Extract the (x, y) coordinate from the center of the cell holding the provided text.  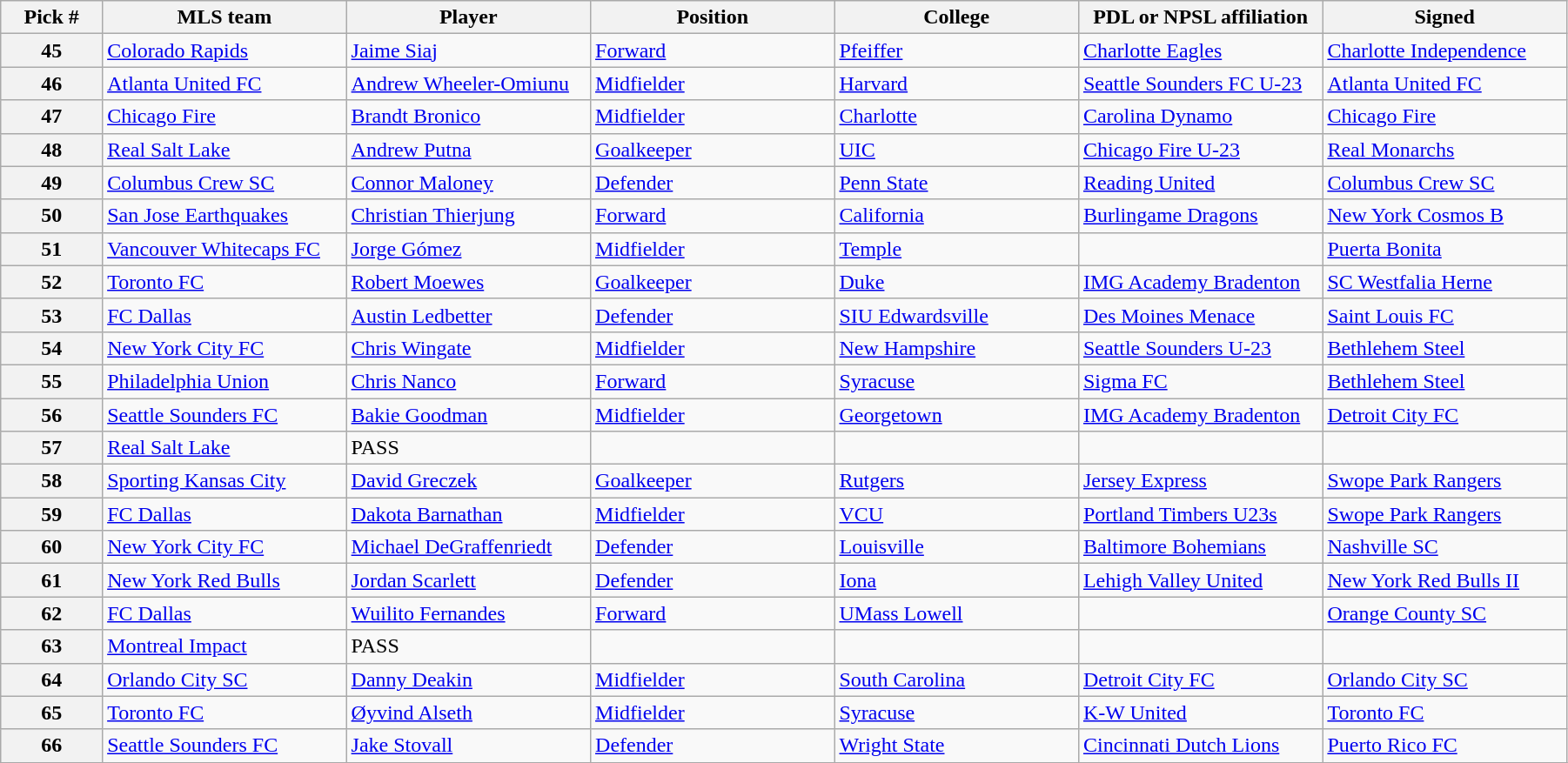
Baltimore Bohemians (1200, 547)
Reading United (1200, 183)
Cincinnati Dutch Lions (1200, 746)
Robert Moewes (468, 282)
Bakie Goodman (468, 415)
Jake Stovall (468, 746)
Seattle Sounders U-23 (1200, 348)
Pfeiffer (956, 50)
Temple (956, 249)
PDL or NPSL affiliation (1200, 17)
Pick # (52, 17)
New York Cosmos B (1444, 216)
Charlotte Independence (1444, 50)
California (956, 216)
K-W United (1200, 713)
Wright State (956, 746)
57 (52, 448)
58 (52, 481)
Player (468, 17)
59 (52, 514)
Des Moines Menace (1200, 315)
Christian Thierjung (468, 216)
New Hampshire (956, 348)
Orange County SC (1444, 613)
47 (52, 117)
Jorge Gómez (468, 249)
Puerto Rico FC (1444, 746)
64 (52, 679)
49 (52, 183)
60 (52, 547)
Andrew Wheeler-Omiunu (468, 84)
Charlotte (956, 117)
Carolina Dynamo (1200, 117)
61 (52, 580)
David Greczek (468, 481)
Chicago Fire U-23 (1200, 150)
51 (52, 249)
Sporting Kansas City (224, 481)
50 (52, 216)
Charlotte Eagles (1200, 50)
54 (52, 348)
Sigma FC (1200, 381)
Louisville (956, 547)
Vancouver Whitecaps FC (224, 249)
66 (52, 746)
52 (52, 282)
Chris Wingate (468, 348)
63 (52, 646)
SC Westfalia Herne (1444, 282)
UMass Lowell (956, 613)
Wuilito Fernandes (468, 613)
Jordan Scarlett (468, 580)
Portland Timbers U23s (1200, 514)
45 (52, 50)
Austin Ledbetter (468, 315)
College (956, 17)
55 (52, 381)
New York Red Bulls (224, 580)
Duke (956, 282)
Georgetown (956, 415)
46 (52, 84)
Harvard (956, 84)
Danny Deakin (468, 679)
Puerta Bonita (1444, 249)
Øyvind Alseth (468, 713)
Iona (956, 580)
53 (52, 315)
Burlingame Dragons (1200, 216)
Jaime Siaj (468, 50)
56 (52, 415)
Penn State (956, 183)
Rutgers (956, 481)
Montreal Impact (224, 646)
SIU Edwardsville (956, 315)
San Jose Earthquakes (224, 216)
Position (713, 17)
Lehigh Valley United (1200, 580)
South Carolina (956, 679)
65 (52, 713)
Chris Nanco (468, 381)
Nashville SC (1444, 547)
Jersey Express (1200, 481)
VCU (956, 514)
Brandt Bronico (468, 117)
Real Monarchs (1444, 150)
Saint Louis FC (1444, 315)
Andrew Putna (468, 150)
62 (52, 613)
48 (52, 150)
Signed (1444, 17)
Philadelphia Union (224, 381)
Connor Maloney (468, 183)
Seattle Sounders FC U-23 (1200, 84)
Michael DeGraffenriedt (468, 547)
New York Red Bulls II (1444, 580)
MLS team (224, 17)
UIC (956, 150)
Colorado Rapids (224, 50)
Dakota Barnathan (468, 514)
